Return the (x, y) coordinate for the center point of the cell that contains the specified text.  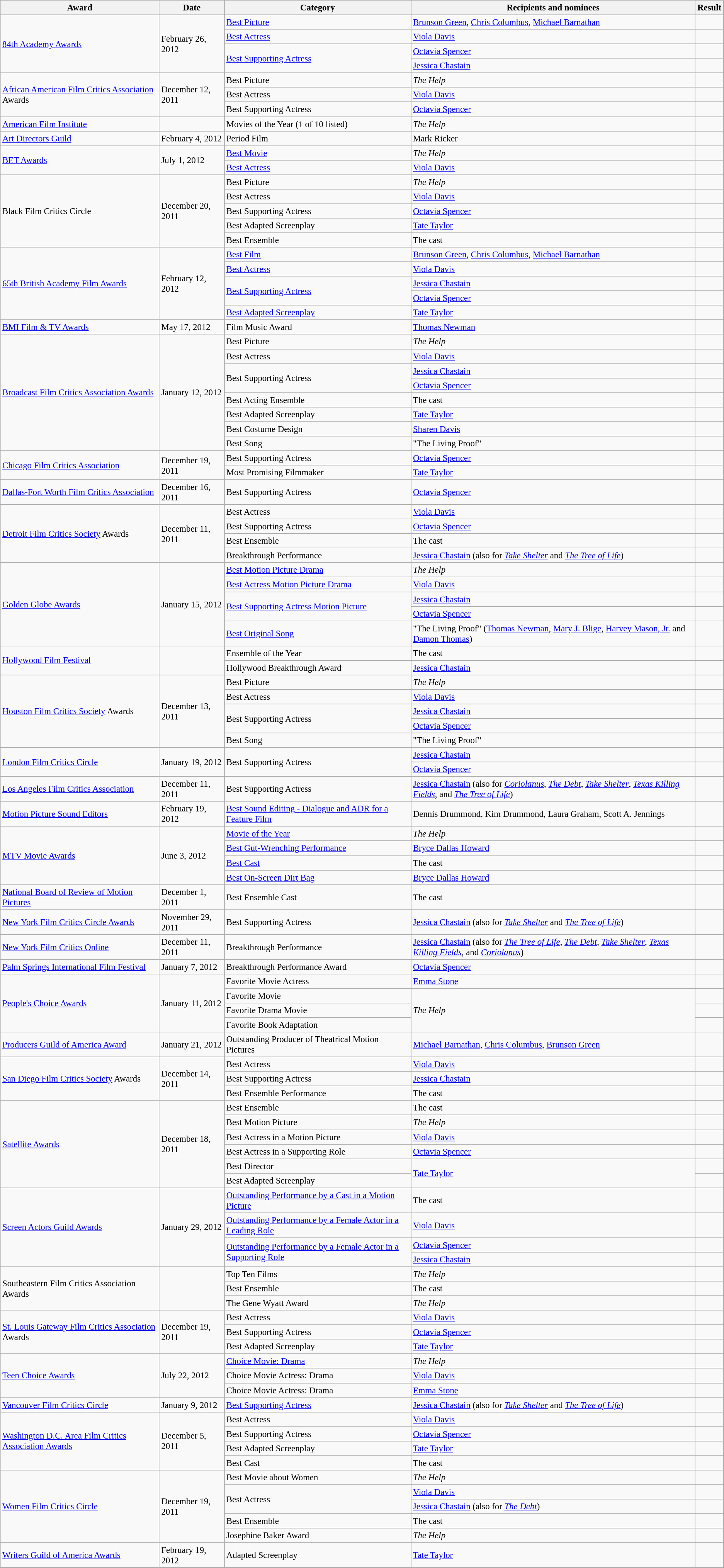
Houston Film Critics Society Awards (80, 711)
Adapted Screenplay (318, 1556)
Movie of the Year (318, 834)
Hollywood Film Festival (80, 660)
Favorite Movie Actress (318, 981)
Best Sound Editing - Dialogue and ADR for a Feature Film (318, 814)
Best Original Song (318, 634)
Outstanding Performance by a Female Actor in a Supporting Role (318, 1252)
December 5, 2011 (192, 1441)
Award (80, 8)
Best Ensemble Performance (318, 1094)
Art Directors Guild (80, 138)
January 11, 2012 (192, 1003)
Best Gut-Wrenching Performance (318, 849)
Best On-Screen Dirt Bag (318, 878)
Outstanding Performance by a Cast in a Motion Picture (318, 1200)
Outstanding Performance by a Female Actor in a Leading Role (318, 1226)
Result (709, 8)
Satellite Awards (80, 1144)
December 20, 2011 (192, 211)
Golden Globe Awards (80, 604)
December 12, 2011 (192, 95)
Sharen Davis (553, 429)
Southeastern Film Critics Association Awards (80, 1288)
December 1, 2011 (192, 897)
May 17, 2012 (192, 327)
65th British Academy Film Awards (80, 284)
New York Film Critics Circle Awards (80, 922)
November 29, 2011 (192, 922)
June 3, 2012 (192, 855)
The Gene Wyatt Award (318, 1303)
Chicago Film Critics Association (80, 465)
Best Acting Ensemble (318, 400)
African American Film Critics Association Awards (80, 95)
Top Ten Films (318, 1274)
Category (318, 8)
Vancouver Film Critics Circle (80, 1405)
Jessica Chastain (also for The Tree of Life, The Debt, Take Shelter, Texas Killing Fields, and Coriolanus) (553, 947)
Favorite Book Adaptation (318, 1025)
San Diego Film Critics Society Awards (80, 1079)
Breakthrough Performance Award (318, 967)
Broadcast Film Critics Association Awards (80, 393)
American Film Institute (80, 124)
Best Supporting Actress Motion Picture (318, 607)
Best Movie (318, 153)
Screen Actors Guild Awards (80, 1227)
July 22, 2012 (192, 1376)
Jessica Chastain (also for Coriolanus, The Debt, Take Shelter, Texas Killing Fields, and The Tree of Life) (553, 789)
People's Choice Awards (80, 1003)
BMI Film & TV Awards (80, 327)
January 21, 2012 (192, 1045)
Best Movie about Women (318, 1478)
January 12, 2012 (192, 393)
Thomas Newman (553, 327)
December 13, 2011 (192, 711)
Josephine Baker Award (318, 1536)
Best Motion Picture Drama (318, 570)
Best Film (318, 255)
Best Actress Motion Picture Drama (318, 585)
Most Promising Filmmaker (318, 473)
Movies of the Year (1 of 10 listed) (318, 124)
St. Louis Gateway Film Critics Association Awards (80, 1332)
Dennis Drummond, Kim Drummond, Laura Graham, Scott A. Jennings (553, 814)
February 4, 2012 (192, 138)
BET Awards (80, 160)
Favorite Movie (318, 996)
Mark Ricker (553, 138)
Palm Springs International Film Festival (80, 967)
February 26, 2012 (192, 44)
February 12, 2012 (192, 284)
84th Academy Awards (80, 44)
Jessica Chastain (also for The Debt) (553, 1507)
Motion Picture Sound Editors (80, 814)
January 7, 2012 (192, 967)
December 16, 2011 (192, 492)
July 1, 2012 (192, 160)
Writers Guild of America Awards (80, 1556)
Detroit Film Critics Society Awards (80, 534)
December 14, 2011 (192, 1079)
Best Motion Picture (318, 1122)
Recipients and nominees (553, 8)
Best Actress in a Supporting Role (318, 1151)
December 18, 2011 (192, 1144)
New York Film Critics Online (80, 947)
National Board of Review of Motion Pictures (80, 897)
Best Actress in a Motion Picture (318, 1137)
Best Ensemble Cast (318, 897)
Period Film (318, 138)
Best Costume Design (318, 429)
January 29, 2012 (192, 1227)
Film Music Award (318, 327)
January 19, 2012 (192, 762)
Ensemble of the Year (318, 653)
Hollywood Breakthrough Award (318, 668)
Teen Choice Awards (80, 1376)
Producers Guild of America Award (80, 1045)
Women Film Critics Circle (80, 1507)
Black Film Critics Circle (80, 211)
Outstanding Producer of Theatrical Motion Pictures (318, 1045)
Washington D.C. Area Film Critics Association Awards (80, 1441)
Favorite Drama Movie (318, 1010)
Best Director (318, 1166)
Dallas-Fort Worth Film Critics Association (80, 492)
January 9, 2012 (192, 1405)
January 15, 2012 (192, 604)
Los Angeles Film Critics Association (80, 789)
MTV Movie Awards (80, 855)
Choice Movie: Drama (318, 1361)
Michael Barnathan, Chris Columbus, Brunson Green (553, 1045)
London Film Critics Circle (80, 762)
"The Living Proof" (Thomas Newman, Mary J. Blige, Harvey Mason, Jr. and Damon Thomas) (553, 634)
Date (192, 8)
